Return (X, Y) of the center of cell containing provided text 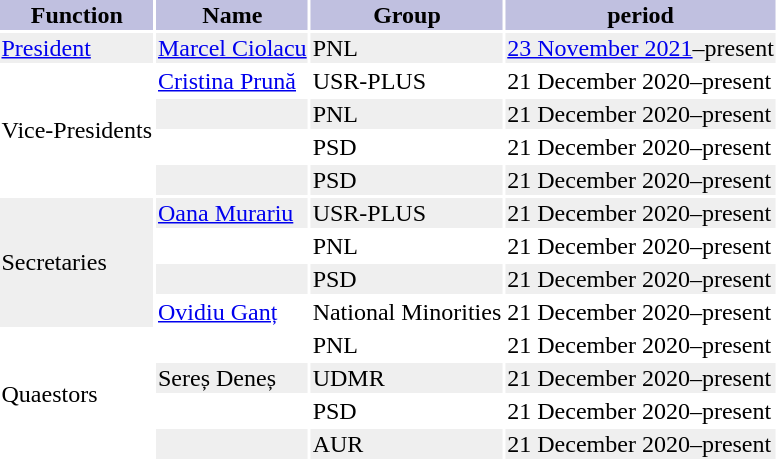
Cristina Prună (233, 81)
Group (407, 15)
Ovidiu Ganț (233, 312)
Sereș Deneș (233, 378)
Marcel Ciolacu (233, 48)
Name (233, 15)
Quaestors (77, 394)
Vice-Presidents (77, 130)
President (77, 48)
National Minorities (407, 312)
Function (77, 15)
AUR (407, 444)
period (641, 15)
UDMR (407, 378)
23 November 2021–present (641, 48)
Oana Murariu (233, 213)
Secretaries (77, 262)
